Provide the (x, y) coordinate of the cell's center where the given text is located.  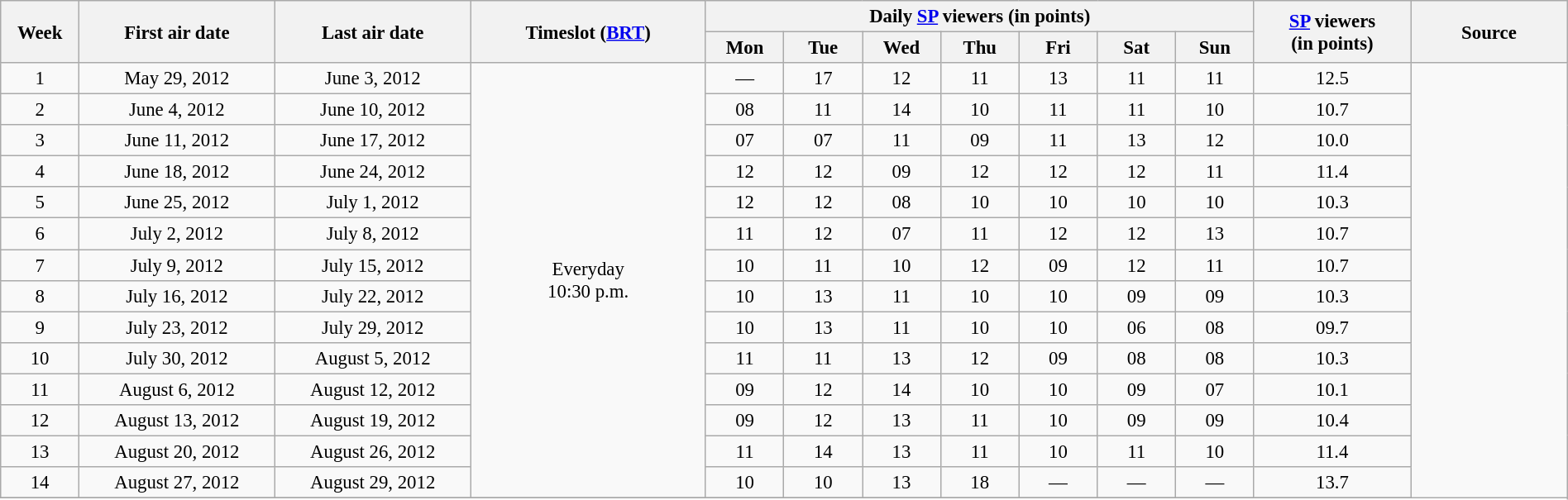
17 (824, 79)
4 (40, 172)
August 27, 2012 (177, 483)
July 9, 2012 (177, 265)
July 16, 2012 (177, 296)
June 25, 2012 (177, 202)
6 (40, 234)
09.7 (1331, 327)
Last air date (372, 31)
July 8, 2012 (372, 234)
July 23, 2012 (177, 327)
June 11, 2012 (177, 140)
June 17, 2012 (372, 140)
July 2, 2012 (177, 234)
Mon (744, 48)
Daily SP viewers (in points) (979, 17)
Sun (1216, 48)
10.0 (1331, 140)
06 (1136, 327)
August 20, 2012 (177, 451)
10.1 (1331, 389)
May 29, 2012 (177, 79)
July 22, 2012 (372, 296)
Source (1489, 31)
7 (40, 265)
Tue (824, 48)
August 13, 2012 (177, 421)
2 (40, 110)
3 (40, 140)
5 (40, 202)
July 30, 2012 (177, 358)
First air date (177, 31)
SP viewers(in points) (1331, 31)
Fri (1059, 48)
Everyday10:30 p.m. (588, 280)
June 3, 2012 (372, 79)
Timeslot (BRT) (588, 31)
August 26, 2012 (372, 451)
June 4, 2012 (177, 110)
June 10, 2012 (372, 110)
July 15, 2012 (372, 265)
Week (40, 31)
July 1, 2012 (372, 202)
July 29, 2012 (372, 327)
Wed (901, 48)
June 18, 2012 (177, 172)
August 12, 2012 (372, 389)
August 5, 2012 (372, 358)
12.5 (1331, 79)
August 6, 2012 (177, 389)
8 (40, 296)
Sat (1136, 48)
13.7 (1331, 483)
18 (979, 483)
August 29, 2012 (372, 483)
9 (40, 327)
Thu (979, 48)
August 19, 2012 (372, 421)
June 24, 2012 (372, 172)
1 (40, 79)
10.4 (1331, 421)
